Detect which cell encompasses the target text, then output its (X, Y) center coordinate. 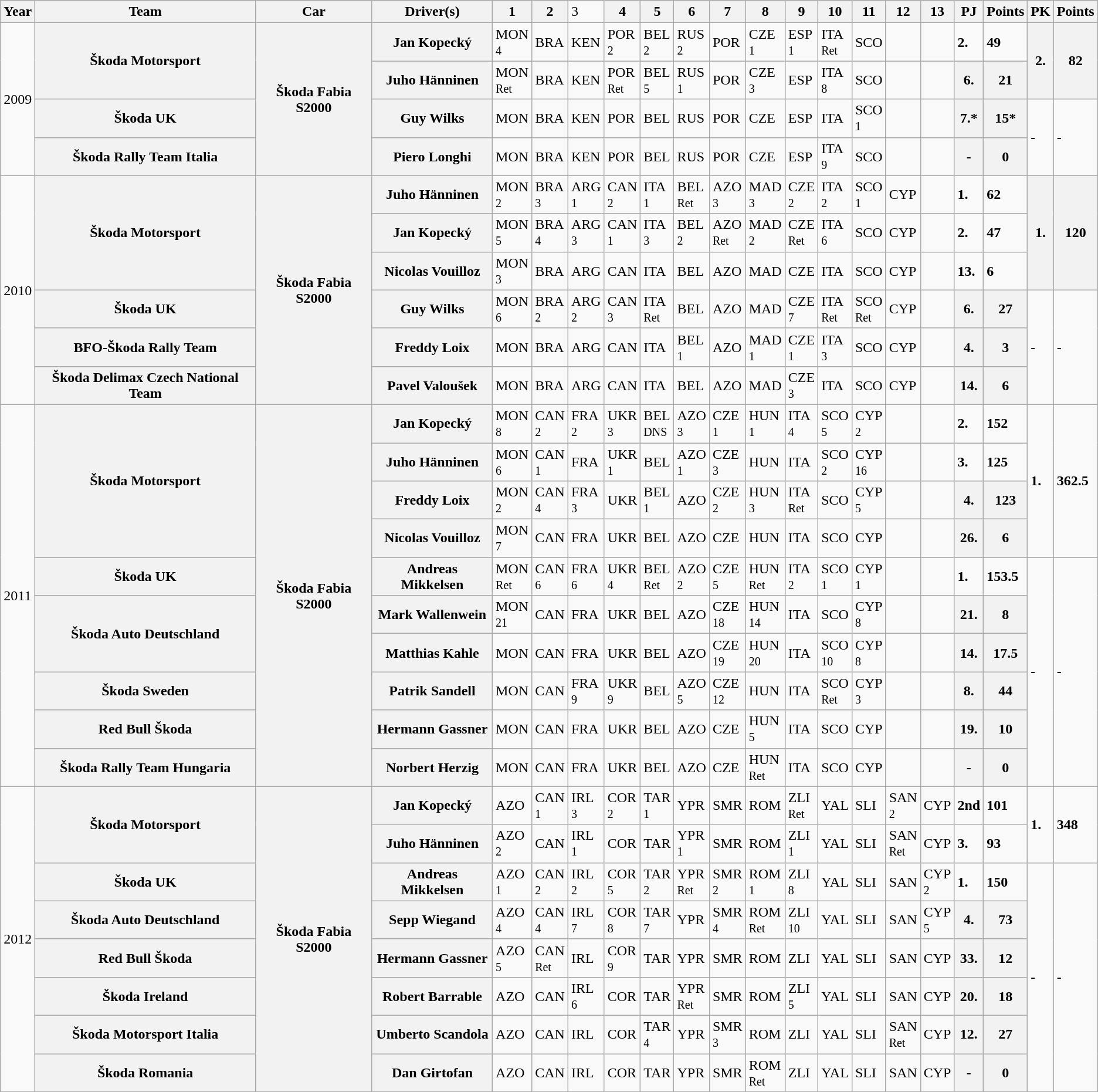
Patrik Sandell (432, 691)
ZLI10 (801, 920)
Pavel Valoušek (432, 385)
ZLIRet (801, 805)
IRL7 (586, 920)
18 (1005, 996)
MAD1 (765, 347)
13. (969, 271)
CANRet (550, 958)
Year (18, 12)
9 (801, 12)
BRA3 (550, 195)
POR2 (622, 42)
2010 (18, 290)
120 (1076, 232)
MAD2 (765, 232)
SCO10 (835, 653)
TAR2 (657, 881)
Team (145, 12)
1 (513, 12)
MON7 (513, 539)
Umberto Scandola (432, 1034)
19. (969, 729)
TAR4 (657, 1034)
BFO-Škoda Rally Team (145, 347)
CZE18 (727, 615)
47 (1005, 232)
ITA4 (801, 424)
CAN3 (622, 309)
ITA9 (835, 156)
BELDNS (657, 424)
CYP16 (869, 461)
Car (313, 12)
348 (1076, 824)
Matthias Kahle (432, 653)
152 (1005, 424)
ARG2 (586, 309)
12. (969, 1034)
7 (727, 12)
Mark Wallenwein (432, 615)
UKR4 (622, 576)
AZORet (727, 232)
73 (1005, 920)
MON5 (513, 232)
UKR1 (622, 461)
CAN6 (550, 576)
Robert Barrable (432, 996)
FRA2 (586, 424)
101 (1005, 805)
Škoda Rally Team Hungaria (145, 768)
MON3 (513, 271)
Škoda Sweden (145, 691)
SMR4 (727, 920)
8. (969, 691)
Piero Longhi (432, 156)
5 (657, 12)
MON4 (513, 42)
CZERet (801, 232)
ARG3 (586, 232)
20. (969, 996)
COR8 (622, 920)
13 (937, 12)
FRA3 (586, 500)
SCO2 (835, 461)
ARG1 (586, 195)
TAR1 (657, 805)
44 (1005, 691)
ZLI1 (801, 844)
CZE7 (801, 309)
BRA2 (550, 309)
ITA1 (657, 195)
26. (969, 539)
RUS2 (692, 42)
Škoda Ireland (145, 996)
MAD3 (765, 195)
ITA6 (835, 232)
HUN5 (765, 729)
153.5 (1005, 576)
HUN14 (765, 615)
COR5 (622, 881)
BEL5 (657, 80)
7.* (969, 119)
SAN2 (903, 805)
123 (1005, 500)
FRA6 (586, 576)
Driver(s) (432, 12)
PK (1041, 12)
HUN1 (765, 424)
YPR1 (692, 844)
2 (550, 12)
125 (1005, 461)
33. (969, 958)
ESP1 (801, 42)
ITA8 (835, 80)
CZE5 (727, 576)
Norbert Herzig (432, 768)
UKR9 (622, 691)
AZO4 (513, 920)
CZE19 (727, 653)
17.5 (1005, 653)
CYP3 (869, 691)
ZLI5 (801, 996)
IRL6 (586, 996)
HUN20 (765, 653)
UKR3 (622, 424)
21 (1005, 80)
2011 (18, 595)
Škoda Romania (145, 1073)
62 (1005, 195)
MON8 (513, 424)
CZE12 (727, 691)
SCO5 (835, 424)
11 (869, 12)
CYP1 (869, 576)
COR9 (622, 958)
FRA9 (586, 691)
2nd (969, 805)
21. (969, 615)
ZLI8 (801, 881)
IRL2 (586, 881)
15* (1005, 119)
ROM1 (765, 881)
362.5 (1076, 481)
HUN3 (765, 500)
SMR3 (727, 1034)
IRL1 (586, 844)
TAR7 (657, 920)
MON21 (513, 615)
Dan Girtofan (432, 1073)
150 (1005, 881)
Sepp Wiegand (432, 920)
Škoda Delimax Czech National Team (145, 385)
93 (1005, 844)
BRA4 (550, 232)
2012 (18, 939)
PORRet (622, 80)
IRL3 (586, 805)
82 (1076, 61)
49 (1005, 42)
SMR2 (727, 881)
Škoda Motorsport Italia (145, 1034)
4 (622, 12)
Škoda Rally Team Italia (145, 156)
2009 (18, 99)
PJ (969, 12)
RUS1 (692, 80)
COR2 (622, 805)
